Find where the given text appears and provide that cell's center as (X, Y) coordinate. 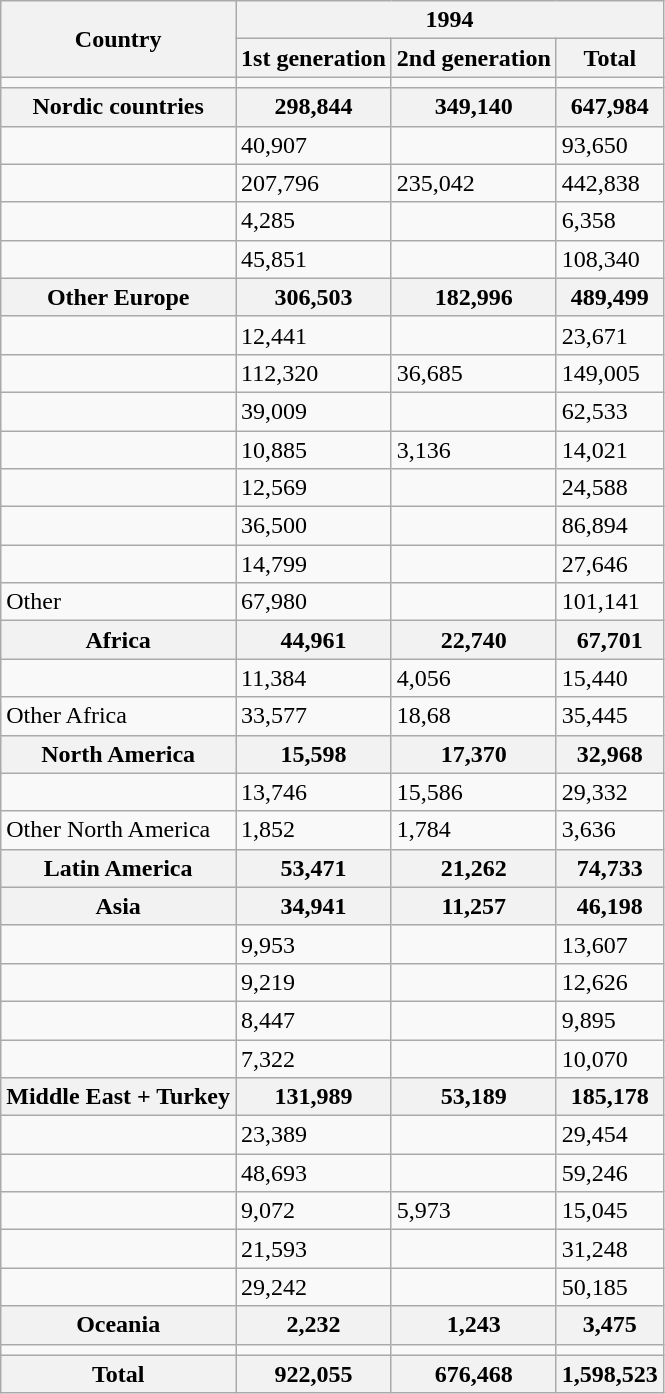
676,468 (474, 1374)
1,598,523 (610, 1374)
1,852 (314, 830)
Africa (118, 640)
29,332 (610, 792)
22,740 (474, 640)
9,072 (314, 1211)
21,593 (314, 1249)
1,243 (474, 1325)
5,973 (474, 1211)
15,598 (314, 754)
306,503 (314, 297)
12,626 (610, 982)
21,262 (474, 868)
1994 (450, 20)
10,885 (314, 449)
18,68 (474, 716)
Nordic countries (118, 107)
74,733 (610, 868)
23,389 (314, 1135)
33,577 (314, 716)
North America (118, 754)
9,219 (314, 982)
27,646 (610, 564)
93,650 (610, 145)
13,746 (314, 792)
67,980 (314, 602)
349,140 (474, 107)
44,961 (314, 640)
15,045 (610, 1211)
185,178 (610, 1097)
442,838 (610, 183)
53,189 (474, 1097)
9,953 (314, 944)
50,185 (610, 1287)
29,242 (314, 1287)
13,607 (610, 944)
53,471 (314, 868)
Other Africa (118, 716)
Latin America (118, 868)
Other Europe (118, 297)
1st generation (314, 58)
4,056 (474, 678)
12,441 (314, 335)
34,941 (314, 906)
9,895 (610, 1020)
14,799 (314, 564)
3,136 (474, 449)
207,796 (314, 183)
Country (118, 39)
17,370 (474, 754)
11,257 (474, 906)
10,070 (610, 1059)
7,322 (314, 1059)
15,440 (610, 678)
1,784 (474, 830)
489,499 (610, 297)
4,285 (314, 221)
40,907 (314, 145)
36,500 (314, 526)
36,685 (474, 373)
39,009 (314, 411)
2,232 (314, 1325)
101,141 (610, 602)
24,588 (610, 488)
Middle East + Turkey (118, 1097)
29,454 (610, 1135)
31,248 (610, 1249)
Asia (118, 906)
48,693 (314, 1173)
32,968 (610, 754)
108,340 (610, 259)
12,569 (314, 488)
67,701 (610, 640)
Oceania (118, 1325)
235,042 (474, 183)
298,844 (314, 107)
8,447 (314, 1020)
922,055 (314, 1374)
131,989 (314, 1097)
11,384 (314, 678)
149,005 (610, 373)
62,533 (610, 411)
3,636 (610, 830)
Other (118, 602)
2nd generation (474, 58)
35,445 (610, 716)
647,984 (610, 107)
23,671 (610, 335)
3,475 (610, 1325)
86,894 (610, 526)
Other North America (118, 830)
6,358 (610, 221)
14,021 (610, 449)
59,246 (610, 1173)
15,586 (474, 792)
45,851 (314, 259)
46,198 (610, 906)
112,320 (314, 373)
182,996 (474, 297)
